Output the [X, Y] coordinate of the center of the cell containing the given text.  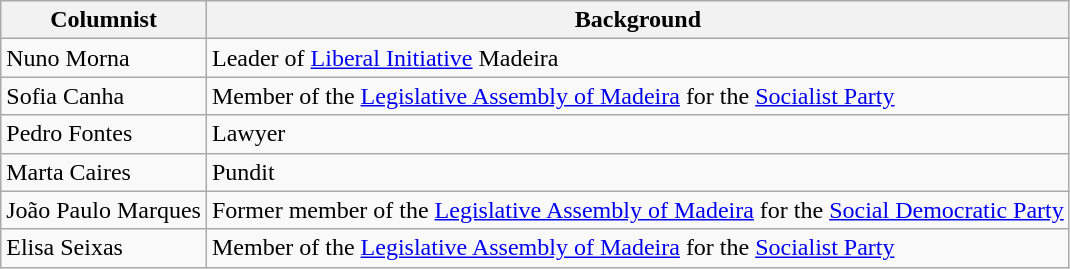
Sofia Canha [104, 96]
Columnist [104, 20]
Nuno Morna [104, 58]
João Paulo Marques [104, 210]
Pundit [638, 172]
Former member of the Legislative Assembly of Madeira for the Social Democratic Party [638, 210]
Background [638, 20]
Lawyer [638, 134]
Elisa Seixas [104, 248]
Pedro Fontes [104, 134]
Leader of Liberal Initiative Madeira [638, 58]
Marta Caires [104, 172]
